Return [x, y] of the center of cell containing provided text 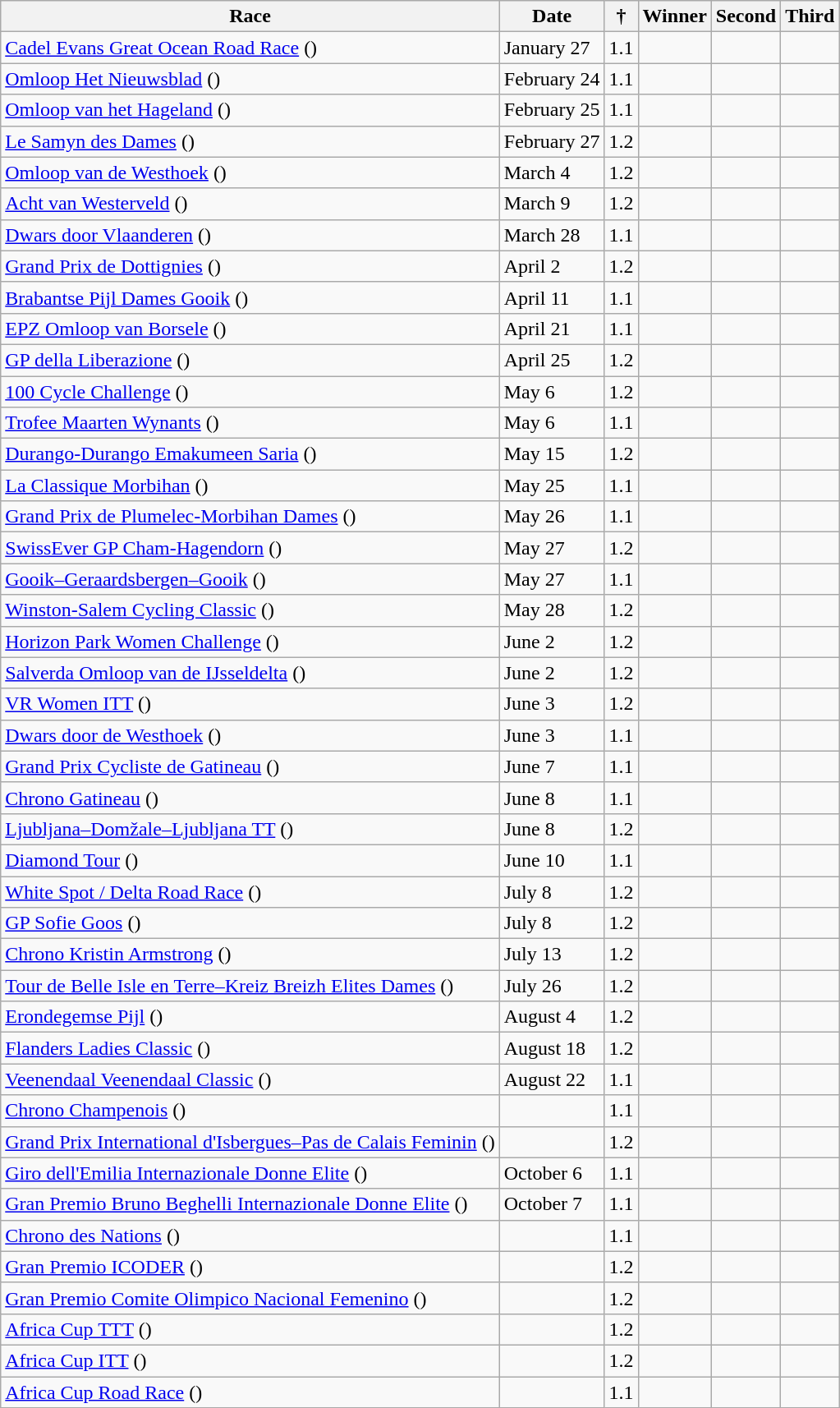
June 10 [552, 860]
Brabantse Pijl Dames Gooik () [250, 297]
Grand Prix International d'Isbergues–Pas de Calais Feminin () [250, 1142]
Africa Cup Road Race () [250, 1392]
May 26 [552, 517]
Salverda Omloop van de IJsseldelta () [250, 673]
May 15 [552, 454]
Third [810, 16]
Tour de Belle Isle en Terre–Kreiz Breizh Elites Dames () [250, 986]
Dwars door de Westhoek () [250, 735]
July 26 [552, 986]
August 22 [552, 1079]
Ljubljana–Domžale–Ljubljana TT () [250, 829]
Gooik–Geraardsbergen–Gooik () [250, 579]
Cadel Evans Great Ocean Road Race () [250, 48]
Horizon Park Women Challenge () [250, 642]
February 27 [552, 141]
Chrono des Nations () [250, 1235]
Grand Prix de Plumelec-Morbihan Dames () [250, 517]
Veenendaal Veenendaal Classic () [250, 1079]
EPZ Omloop van Borsele () [250, 329]
La Classique Morbihan () [250, 485]
Gran Premio Bruno Beghelli Internazionale Donne Elite () [250, 1204]
October 6 [552, 1173]
† [621, 16]
Winston-Salem Cycling Classic () [250, 610]
White Spot / Delta Road Race () [250, 891]
Chrono Champenois () [250, 1111]
GP della Liberazione () [250, 360]
Chrono Gatineau () [250, 798]
March 28 [552, 235]
Erondegemse Pijl () [250, 1017]
Grand Prix Cycliste de Gatineau () [250, 766]
March 4 [552, 173]
Le Samyn des Dames () [250, 141]
Giro dell'Emilia Internazionale Donne Elite () [250, 1173]
Second [746, 16]
Gran Premio ICODER () [250, 1267]
Diamond Tour () [250, 860]
Date [552, 16]
July 13 [552, 955]
May 28 [552, 610]
April 2 [552, 266]
Trofee Maarten Wynants () [250, 423]
Omloop van het Hageland () [250, 110]
April 25 [552, 360]
Omloop Het Nieuwsblad () [250, 79]
March 9 [552, 204]
Winner [675, 16]
Flanders Ladies Classic () [250, 1048]
Africa Cup ITT () [250, 1360]
June 7 [552, 766]
Durango-Durango Emakumeen Saria () [250, 454]
February 24 [552, 79]
Omloop van de Westhoek () [250, 173]
Chrono Kristin Armstrong () [250, 955]
Race [250, 16]
August 4 [552, 1017]
VR Women ITT () [250, 704]
Gran Premio Comite Olimpico Nacional Femenino () [250, 1298]
Africa Cup TTT () [250, 1329]
Dwars door Vlaanderen () [250, 235]
April 21 [552, 329]
January 27 [552, 48]
February 25 [552, 110]
May 25 [552, 485]
Acht van Westerveld () [250, 204]
GP Sofie Goos () [250, 923]
Grand Prix de Dottignies () [250, 266]
SwissEver GP Cham-Hagendorn () [250, 548]
October 7 [552, 1204]
August 18 [552, 1048]
100 Cycle Challenge () [250, 392]
April 11 [552, 297]
